From the cell containing the given text, extract its center point as [x, y] coordinate. 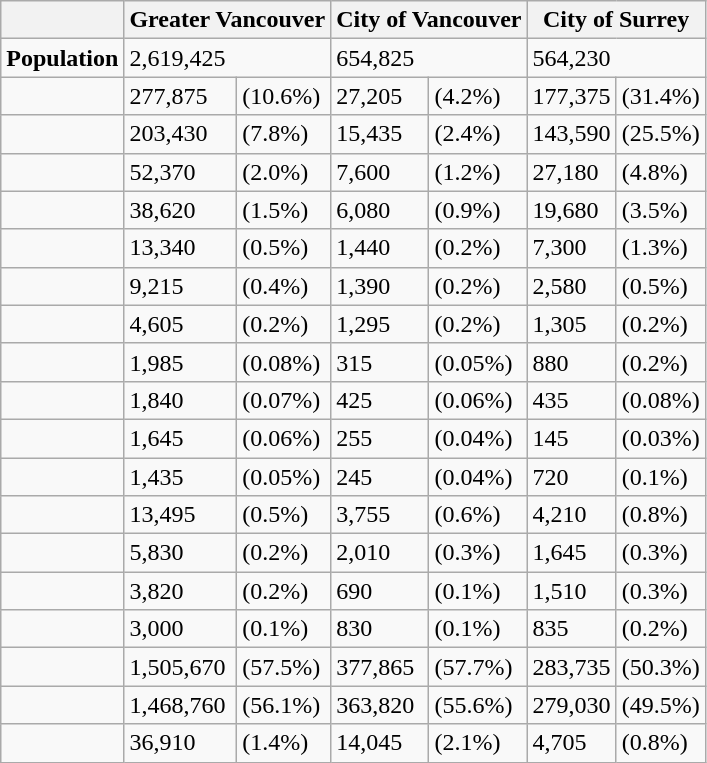
(50.3%) [660, 667]
(7.8%) [284, 134]
9,215 [180, 286]
255 [380, 438]
(0.9%) [478, 210]
564,230 [616, 58]
6,080 [380, 210]
1,985 [180, 362]
(0.03%) [660, 438]
13,340 [180, 248]
27,180 [572, 172]
1,435 [180, 477]
(49.5%) [660, 705]
2,619,425 [228, 58]
835 [572, 629]
4,705 [572, 743]
177,375 [572, 96]
Greater Vancouver [228, 20]
1,510 [572, 591]
279,030 [572, 705]
3,755 [380, 515]
(2.0%) [284, 172]
38,620 [180, 210]
5,830 [180, 553]
830 [380, 629]
(1.2%) [478, 172]
52,370 [180, 172]
2,580 [572, 286]
27,205 [380, 96]
(56.1%) [284, 705]
315 [380, 362]
377,865 [380, 667]
(0.07%) [284, 400]
435 [572, 400]
363,820 [380, 705]
1,440 [380, 248]
4,605 [180, 324]
15,435 [380, 134]
(31.4%) [660, 96]
City of Surrey [616, 20]
(1.3%) [660, 248]
720 [572, 477]
(57.7%) [478, 667]
(0.6%) [478, 515]
13,495 [180, 515]
277,875 [180, 96]
14,045 [380, 743]
(55.6%) [478, 705]
(57.5%) [284, 667]
3,000 [180, 629]
1,295 [380, 324]
3,820 [180, 591]
City of Vancouver [429, 20]
7,300 [572, 248]
19,680 [572, 210]
(4.8%) [660, 172]
(1.5%) [284, 210]
145 [572, 438]
690 [380, 591]
(2.4%) [478, 134]
(2.1%) [478, 743]
7,600 [380, 172]
(25.5%) [660, 134]
1,390 [380, 286]
4,210 [572, 515]
654,825 [429, 58]
203,430 [180, 134]
(0.4%) [284, 286]
283,735 [572, 667]
(1.4%) [284, 743]
Population [62, 58]
(4.2%) [478, 96]
1,468,760 [180, 705]
2,010 [380, 553]
880 [572, 362]
425 [380, 400]
245 [380, 477]
(10.6%) [284, 96]
(3.5%) [660, 210]
1,305 [572, 324]
36,910 [180, 743]
1,505,670 [180, 667]
143,590 [572, 134]
1,840 [180, 400]
